Extract the [X, Y] coordinate from the center of the cell holding the provided text.  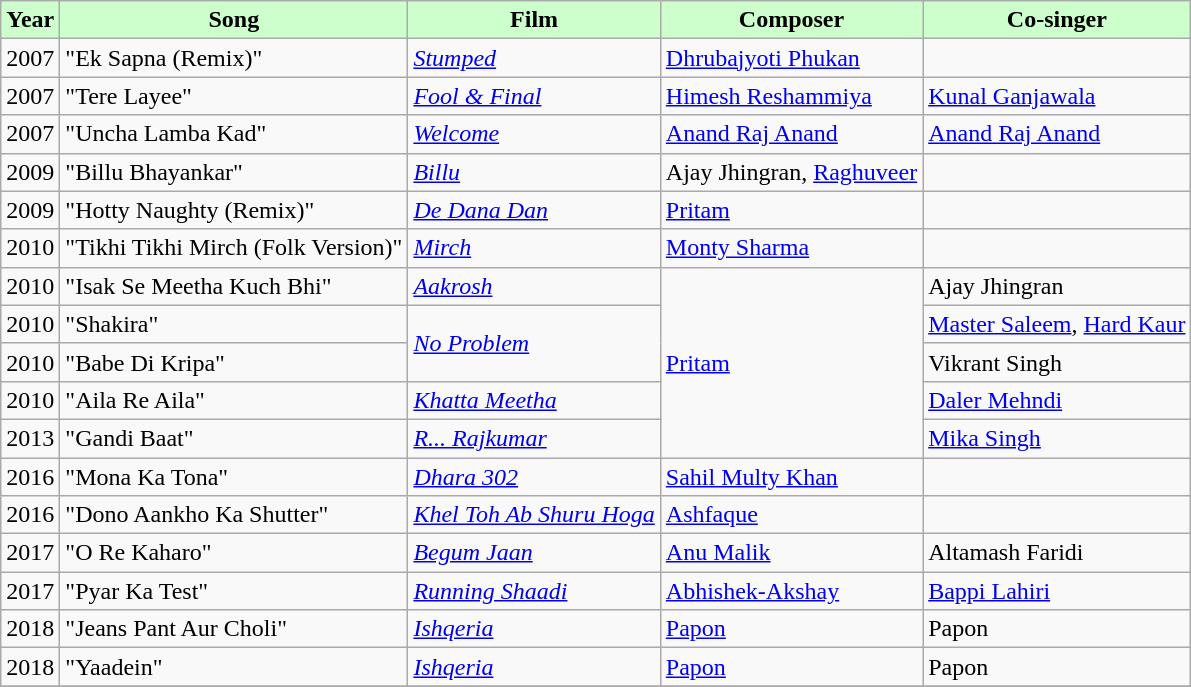
Billu [534, 172]
Dhara 302 [534, 477]
"Gandi Baat" [234, 438]
Kunal Ganjawala [1057, 96]
Film [534, 20]
2013 [30, 438]
"Aila Re Aila" [234, 400]
Song [234, 20]
"Tikhi Tikhi Mirch (Folk Version)" [234, 248]
Himesh Reshammiya [791, 96]
Stumped [534, 58]
"Isak Se Meetha Kuch Bhi" [234, 286]
"Uncha Lamba Kad" [234, 134]
"Ek Sapna (Remix)" [234, 58]
Monty Sharma [791, 248]
Composer [791, 20]
De Dana Dan [534, 210]
Dhrubajyoti Phukan [791, 58]
Abhishek-Akshay [791, 591]
Mika Singh [1057, 438]
Co-singer [1057, 20]
Master Saleem, Hard Kaur [1057, 324]
Ashfaque [791, 515]
Fool & Final [534, 96]
"O Re Kaharo" [234, 553]
Sahil Multy Khan [791, 477]
"Billu Bhayankar" [234, 172]
Khatta Meetha [534, 400]
"Shakira" [234, 324]
"Hotty Naughty (Remix)" [234, 210]
Welcome [534, 134]
Aakrosh [534, 286]
No Problem [534, 343]
"Tere Layee" [234, 96]
Mirch [534, 248]
Vikrant Singh [1057, 362]
"Yaadein" [234, 667]
"Jeans Pant Aur Choli" [234, 629]
Altamash Faridi [1057, 553]
"Dono Aankho Ka Shutter" [234, 515]
Running Shaadi [534, 591]
"Babe Di Kripa" [234, 362]
Year [30, 20]
Daler Mehndi [1057, 400]
"Mona Ka Tona" [234, 477]
Ajay Jhingran [1057, 286]
Anu Malik [791, 553]
Begum Jaan [534, 553]
R... Rajkumar [534, 438]
Ajay Jhingran, Raghuveer [791, 172]
"Pyar Ka Test" [234, 591]
Khel Toh Ab Shuru Hoga [534, 515]
Bappi Lahiri [1057, 591]
